Return (x, y) of the center of cell containing provided text 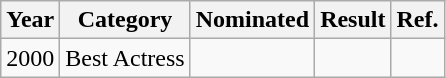
Nominated (252, 20)
Best Actress (125, 58)
Ref. (418, 20)
Result (353, 20)
Category (125, 20)
2000 (30, 58)
Year (30, 20)
